Locate the cell with the specified text and output its [X, Y] center coordinate. 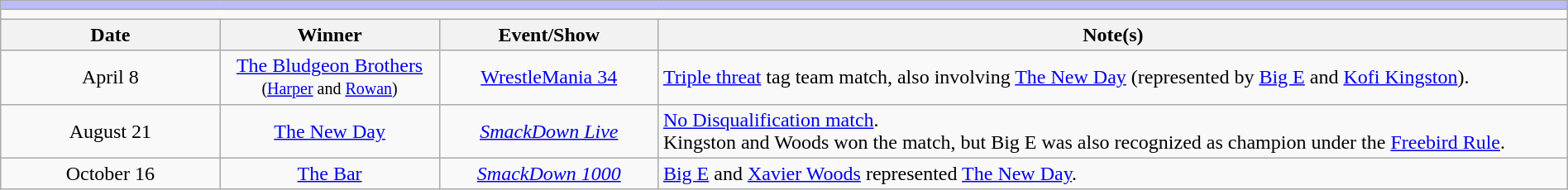
August 21 [111, 131]
Event/Show [549, 35]
The Bludgeon Brothers(Harper and Rowan) [329, 78]
April 8 [111, 78]
Big E and Xavier Woods represented The New Day. [1113, 173]
Date [111, 35]
Winner [329, 35]
Note(s) [1113, 35]
WrestleMania 34 [549, 78]
SmackDown Live [549, 131]
The Bar [329, 173]
No Disqualification match.Kingston and Woods won the match, but Big E was also recognized as champion under the Freebird Rule. [1113, 131]
The New Day [329, 131]
Triple threat tag team match, also involving The New Day (represented by Big E and Kofi Kingston). [1113, 78]
SmackDown 1000 [549, 173]
October 16 [111, 173]
